Extract the (x, y) coordinate from the center of the cell holding the provided text.  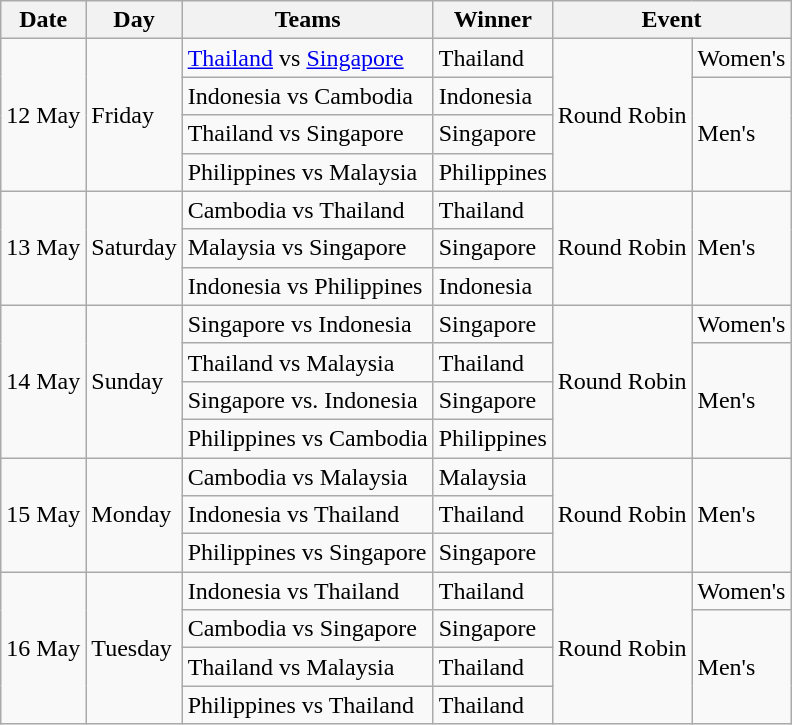
Singapore vs. Indonesia (308, 400)
Cambodia vs Malaysia (308, 477)
Date (44, 20)
Cambodia vs Singapore (308, 629)
Cambodia vs Thailand (308, 210)
Malaysia vs Singapore (308, 248)
14 May (44, 381)
16 May (44, 648)
Indonesia vs Cambodia (308, 96)
12 May (44, 115)
Philippines vs Cambodia (308, 438)
Tuesday (134, 648)
Event (672, 20)
Monday (134, 515)
Friday (134, 115)
Philippines vs Thailand (308, 705)
Malaysia (492, 477)
Saturday (134, 248)
Indonesia vs Philippines (308, 286)
Philippines vs Malaysia (308, 172)
Teams (308, 20)
Sunday (134, 381)
Winner (492, 20)
13 May (44, 248)
Singapore vs Indonesia (308, 324)
Day (134, 20)
15 May (44, 515)
Philippines vs Singapore (308, 553)
